Determine the [x, y] coordinate at the center of the cell enclosing the given text.  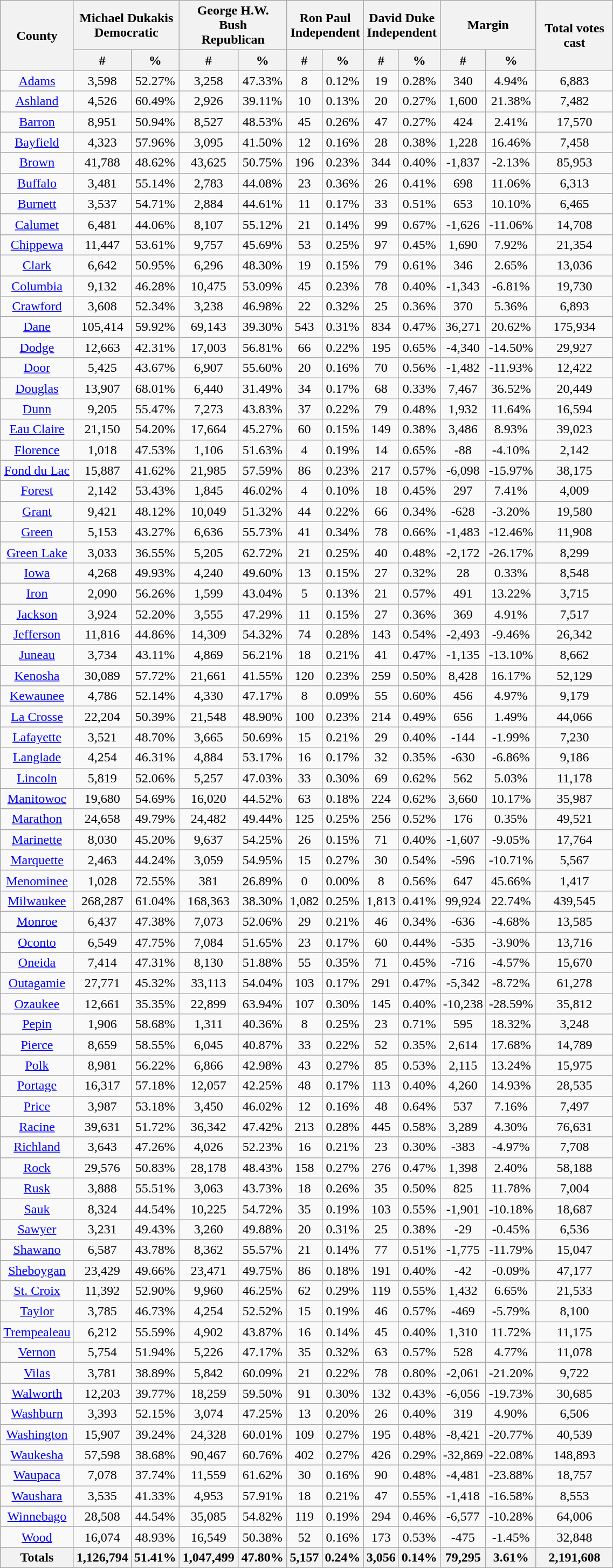
-1.99% [511, 737]
5,567 [574, 860]
51.65% [262, 942]
97 [381, 245]
0.10% [343, 491]
0.71% [419, 1024]
-10.18% [511, 1209]
7,078 [102, 1475]
43.11% [155, 655]
11.06% [511, 183]
2,614 [463, 1045]
537 [463, 1106]
15,907 [102, 1434]
44.06% [155, 224]
4,884 [208, 758]
24,328 [208, 1434]
6,636 [208, 532]
20.62% [511, 327]
69,143 [208, 327]
168,363 [208, 901]
224 [381, 799]
213 [304, 1127]
3,063 [208, 1188]
13.22% [511, 593]
49.60% [262, 573]
Jefferson [37, 635]
-16.58% [511, 1496]
3,924 [102, 614]
61.04% [155, 901]
16,594 [574, 409]
Green [37, 532]
-20.77% [511, 1434]
12,422 [574, 368]
39,023 [574, 429]
4.77% [511, 1352]
14,789 [574, 1045]
11,559 [208, 1475]
17,764 [574, 839]
43.04% [262, 593]
17,003 [208, 348]
7,482 [574, 101]
21,354 [574, 245]
29,927 [574, 348]
-5,342 [463, 983]
132 [381, 1393]
44.86% [155, 635]
50.83% [155, 1168]
62 [304, 1291]
10,049 [208, 511]
9,722 [574, 1373]
37.74% [155, 1475]
51.32% [262, 511]
Lafayette [37, 737]
3,231 [102, 1229]
-716 [463, 963]
18,687 [574, 1209]
3,715 [574, 593]
-32,869 [463, 1455]
491 [463, 593]
Sawyer [37, 1229]
Vernon [37, 1352]
3,033 [102, 552]
-11.06% [511, 224]
George H.W. BushRepublican [233, 25]
26.89% [262, 880]
Racine [37, 1127]
13,585 [574, 921]
21,150 [102, 429]
35,085 [208, 1516]
55.51% [155, 1188]
2.65% [511, 265]
11,392 [102, 1291]
369 [463, 614]
53.61% [155, 245]
3,059 [208, 860]
-144 [463, 737]
-475 [463, 1537]
44.08% [262, 183]
50.69% [262, 737]
45.66% [511, 880]
77 [381, 1250]
28,178 [208, 1168]
48.30% [262, 265]
40,539 [574, 1434]
7,230 [574, 737]
2,090 [102, 593]
90 [381, 1475]
7,414 [102, 963]
543 [304, 327]
3,248 [574, 1024]
3,095 [208, 142]
0.52% [419, 819]
32,848 [574, 1537]
8,428 [463, 676]
17,570 [574, 122]
9,757 [208, 245]
22,204 [102, 717]
6,045 [208, 1045]
-1,483 [463, 532]
55.47% [155, 409]
3,521 [102, 737]
2.41% [511, 122]
47.42% [262, 1127]
4,526 [102, 101]
8.93% [511, 429]
-3.90% [511, 942]
39,631 [102, 1127]
Fond du Lac [37, 470]
7,467 [463, 388]
Richland [37, 1147]
-21.20% [511, 1373]
4,240 [208, 573]
8,362 [208, 1250]
-630 [463, 758]
-4,481 [463, 1475]
49.43% [155, 1229]
60.76% [262, 1455]
4,323 [102, 142]
44.61% [262, 204]
4,869 [208, 655]
15,975 [574, 1065]
38,175 [574, 470]
Clark [37, 265]
340 [463, 81]
1,228 [463, 142]
6,549 [102, 942]
-4.68% [511, 921]
6,536 [574, 1229]
424 [463, 122]
21.38% [511, 101]
19,680 [102, 799]
3,258 [208, 81]
55.60% [262, 368]
50.95% [155, 265]
11,816 [102, 635]
44,066 [574, 717]
Jackson [37, 614]
-28.59% [511, 1004]
11,447 [102, 245]
7.92% [511, 245]
259 [381, 676]
5,205 [208, 552]
68.01% [155, 388]
3,238 [208, 307]
16,317 [102, 1086]
9,186 [574, 758]
16,020 [208, 799]
57.59% [262, 470]
51.63% [262, 450]
3,537 [102, 204]
5.03% [511, 778]
4.97% [511, 696]
2,115 [463, 1065]
Forest [37, 491]
2,463 [102, 860]
0.67% [419, 224]
60.01% [262, 1434]
50.94% [155, 122]
8,107 [208, 224]
43 [304, 1065]
3,074 [208, 1414]
58.55% [155, 1045]
0.58% [419, 1127]
Manitowoc [37, 799]
16.46% [511, 142]
3,450 [208, 1106]
4.90% [511, 1414]
7,073 [208, 921]
10.10% [511, 204]
0.66% [419, 532]
-6,577 [463, 1516]
158 [304, 1168]
11,175 [574, 1332]
17.68% [511, 1045]
54.71% [155, 204]
445 [381, 1127]
Kewaunee [37, 696]
1,082 [304, 901]
9,637 [208, 839]
43.67% [155, 368]
61,278 [574, 983]
Calumet [37, 224]
Winnebago [37, 1516]
-8,421 [463, 1434]
53 [304, 245]
9,205 [102, 409]
-15.97% [511, 470]
19,580 [574, 511]
-1,135 [463, 655]
20,449 [574, 388]
Monroe [37, 921]
79,295 [463, 1557]
63.94% [262, 1004]
26,342 [574, 635]
105,414 [102, 327]
12,203 [102, 1393]
3,785 [102, 1312]
6,481 [102, 224]
69 [381, 778]
1,311 [208, 1024]
2.40% [511, 1168]
-4.97% [511, 1147]
Shawano [37, 1250]
3,781 [102, 1373]
43.73% [262, 1188]
49.44% [262, 819]
15,047 [574, 1250]
59.50% [262, 1393]
54.82% [262, 1516]
49,521 [574, 819]
8,324 [102, 1209]
6,296 [208, 265]
439,545 [574, 901]
53.17% [262, 758]
145 [381, 1004]
38.89% [155, 1373]
1,417 [574, 880]
52.15% [155, 1414]
7,517 [574, 614]
Dunn [37, 409]
5 [304, 593]
11.78% [511, 1188]
149 [381, 429]
18.32% [511, 1024]
0.60% [419, 696]
Washington [37, 1434]
647 [463, 880]
100 [304, 717]
Lincoln [37, 778]
53.18% [155, 1106]
52.90% [155, 1291]
16.17% [511, 676]
-469 [463, 1312]
1,018 [102, 450]
54.72% [262, 1209]
31.49% [262, 388]
41.33% [155, 1496]
47,177 [574, 1270]
10.17% [511, 799]
5,819 [102, 778]
Douglas [37, 388]
42.31% [155, 348]
-10,238 [463, 1004]
0.61% [419, 265]
Walworth [37, 1393]
6,313 [574, 183]
-13.10% [511, 655]
7,273 [208, 409]
0 [304, 880]
49.93% [155, 573]
99,924 [463, 901]
68 [381, 388]
51.88% [262, 963]
56.22% [155, 1065]
56.81% [262, 348]
62.72% [262, 552]
41.55% [262, 676]
44.24% [155, 860]
0.49% [419, 717]
52.52% [262, 1312]
50.39% [155, 717]
9,960 [208, 1291]
Oneida [37, 963]
21,533 [574, 1291]
39.30% [262, 327]
11,078 [574, 1352]
6,893 [574, 307]
6,506 [574, 1414]
-12.46% [511, 532]
-29 [463, 1229]
6,907 [208, 368]
18,757 [574, 1475]
Total votes cast [574, 36]
51.72% [155, 1127]
7,458 [574, 142]
12,057 [208, 1086]
57.72% [155, 676]
30,089 [102, 676]
60.09% [262, 1373]
5,257 [208, 778]
85 [381, 1065]
Ron PaulIndependent [325, 25]
3,535 [102, 1496]
57.18% [155, 1086]
Marquette [37, 860]
27,771 [102, 983]
3,643 [102, 1147]
4.91% [511, 614]
43.83% [262, 409]
0.09% [343, 696]
6,587 [102, 1250]
40.36% [262, 1024]
David DukeIndependent [402, 25]
Menominee [37, 880]
38.30% [262, 901]
-1,343 [463, 286]
Adams [37, 81]
-0.09% [511, 1270]
1,845 [208, 491]
7,004 [574, 1188]
23,471 [208, 1270]
7.16% [511, 1106]
Totals [37, 1557]
47.38% [155, 921]
-1,607 [463, 839]
Rock [37, 1168]
Grant [37, 511]
54.32% [262, 635]
-2,172 [463, 552]
39.24% [155, 1434]
48.70% [155, 737]
7,084 [208, 942]
6,212 [102, 1332]
43.87% [262, 1332]
1,813 [381, 901]
Oconto [37, 942]
La Crosse [37, 717]
50.75% [262, 163]
3.61% [511, 1557]
-5.79% [511, 1312]
3,393 [102, 1414]
7,708 [574, 1147]
217 [381, 470]
57.96% [155, 142]
8,553 [574, 1496]
3,888 [102, 1188]
1.49% [511, 717]
Ozaukee [37, 1004]
3,598 [102, 81]
8,981 [102, 1065]
58,188 [574, 1168]
15,887 [102, 470]
11,178 [574, 778]
8,951 [102, 122]
1,028 [102, 880]
64,006 [574, 1516]
125 [304, 819]
51.41% [155, 1557]
3,555 [208, 614]
55.59% [155, 1332]
55.14% [155, 183]
54.69% [155, 799]
11.72% [511, 1332]
3,260 [208, 1229]
-26.17% [511, 552]
2,926 [208, 101]
6,642 [102, 265]
2,191,608 [574, 1557]
8,659 [102, 1045]
46.25% [262, 1291]
36,342 [208, 1127]
-3.20% [511, 511]
1,047,499 [208, 1557]
47.03% [262, 778]
Marathon [37, 819]
52,129 [574, 676]
-8.72% [511, 983]
St. Croix [37, 1291]
Portage [37, 1086]
109 [304, 1434]
10,225 [208, 1209]
Bayfield [37, 142]
43,625 [208, 163]
0.64% [419, 1106]
-19.73% [511, 1393]
Iron [37, 593]
-2.13% [511, 163]
6,465 [574, 204]
46.28% [155, 286]
24,482 [208, 819]
196 [304, 163]
55.57% [262, 1250]
37 [304, 409]
45.20% [155, 839]
47.75% [155, 942]
656 [463, 717]
1,432 [463, 1291]
-1.45% [511, 1537]
4,260 [463, 1086]
Florence [37, 450]
55.12% [262, 224]
Green Lake [37, 552]
Langlade [37, 758]
Taylor [37, 1312]
9,179 [574, 696]
Price [37, 1106]
54.04% [262, 983]
48.53% [262, 122]
Waukesha [37, 1455]
5,157 [304, 1557]
344 [381, 163]
-11.79% [511, 1250]
49.79% [155, 819]
13.24% [511, 1065]
47.33% [262, 81]
Columbia [37, 286]
1,106 [208, 450]
5,754 [102, 1352]
36.52% [511, 388]
21,548 [208, 717]
-6.86% [511, 758]
19,730 [574, 286]
8,548 [574, 573]
Wood [37, 1537]
35,987 [574, 799]
Kenosha [37, 676]
-6,056 [463, 1393]
834 [381, 327]
4,026 [208, 1147]
6,437 [102, 921]
0.24% [343, 1557]
14.93% [511, 1086]
23,429 [102, 1270]
1,906 [102, 1024]
8,662 [574, 655]
4,902 [208, 1332]
5,842 [208, 1373]
346 [463, 265]
1,398 [463, 1168]
Washburn [37, 1414]
13,036 [574, 265]
44 [304, 511]
-1,418 [463, 1496]
48.90% [262, 717]
Pierce [37, 1045]
-22.08% [511, 1455]
47.26% [155, 1147]
15,670 [574, 963]
30,685 [574, 1393]
-1,775 [463, 1250]
48.43% [262, 1168]
8,130 [208, 963]
1,310 [463, 1332]
0.20% [343, 1414]
46.98% [262, 307]
53.09% [262, 286]
Polk [37, 1065]
10,475 [208, 286]
0.00% [343, 880]
10 [304, 101]
698 [463, 183]
16,549 [208, 1537]
-596 [463, 860]
653 [463, 204]
Brown [37, 163]
52.20% [155, 614]
8,299 [574, 552]
54.20% [155, 429]
4.30% [511, 1127]
70 [381, 368]
45.27% [262, 429]
6,440 [208, 388]
319 [463, 1414]
5,226 [208, 1352]
28,508 [102, 1516]
276 [381, 1168]
12,663 [102, 348]
Buffalo [37, 183]
5,153 [102, 532]
0.44% [419, 942]
-4,340 [463, 348]
Waushara [37, 1496]
6,866 [208, 1065]
3,056 [381, 1557]
47.53% [155, 450]
Pepin [37, 1024]
175,934 [574, 327]
-10.71% [511, 860]
County [37, 36]
370 [463, 307]
47.29% [262, 614]
456 [463, 696]
-42 [463, 1270]
-23.88% [511, 1475]
-11.93% [511, 368]
176 [463, 819]
7.41% [511, 491]
Crawford [37, 307]
-1,901 [463, 1209]
9,132 [102, 286]
Dodge [37, 348]
61.62% [262, 1475]
42.98% [262, 1065]
6.65% [511, 1291]
-636 [463, 921]
85,953 [574, 163]
43.78% [155, 1250]
12,661 [102, 1004]
Marinette [37, 839]
562 [463, 778]
0.46% [419, 1516]
4,330 [208, 696]
4,786 [102, 696]
36.55% [155, 552]
49.88% [262, 1229]
-628 [463, 511]
-2,493 [463, 635]
21,661 [208, 676]
-4.57% [511, 963]
52.27% [155, 81]
-535 [463, 942]
39.77% [155, 1393]
-383 [463, 1147]
43.27% [155, 532]
7,497 [574, 1106]
34 [304, 388]
52.34% [155, 307]
50.38% [262, 1537]
4.94% [511, 81]
18,259 [208, 1393]
Juneau [37, 655]
-6,098 [463, 470]
14,708 [574, 224]
3,665 [208, 737]
36,271 [463, 327]
-10.28% [511, 1516]
173 [381, 1537]
29,576 [102, 1168]
3,481 [102, 183]
3,289 [463, 1127]
-6.81% [511, 286]
24,658 [102, 819]
2,884 [208, 204]
59.92% [155, 327]
53.43% [155, 491]
143 [381, 635]
5,425 [102, 368]
825 [463, 1188]
256 [381, 819]
Waupaca [37, 1475]
Outagamie [37, 983]
Sauk [37, 1209]
Burnett [37, 204]
8,030 [102, 839]
22.74% [511, 901]
9,421 [102, 511]
45.69% [262, 245]
-9.46% [511, 635]
56.26% [155, 593]
107 [304, 1004]
55.73% [262, 532]
-1,626 [463, 224]
214 [381, 717]
54.25% [262, 839]
3,734 [102, 655]
76,631 [574, 1127]
48.12% [155, 511]
-0.45% [511, 1229]
46.31% [155, 758]
22 [304, 307]
0.43% [419, 1393]
-88 [463, 450]
52.23% [262, 1147]
47.80% [262, 1557]
13,907 [102, 388]
90,467 [208, 1455]
-2,061 [463, 1373]
52.14% [155, 696]
0.80% [419, 1373]
1,599 [208, 593]
35.35% [155, 1004]
11,908 [574, 532]
1,126,794 [102, 1557]
41,788 [102, 163]
22,899 [208, 1004]
33,113 [208, 983]
3,486 [463, 429]
Chippewa [37, 245]
16,074 [102, 1537]
291 [381, 983]
381 [208, 880]
49.75% [262, 1270]
74 [304, 635]
35,812 [574, 1004]
0.12% [343, 81]
5.36% [511, 307]
40 [381, 552]
1,690 [463, 245]
41.62% [155, 470]
28,535 [574, 1086]
48.62% [155, 163]
-9.05% [511, 839]
Michael DukakisDemocratic [126, 25]
Margin [488, 25]
1,600 [463, 101]
-14.50% [511, 348]
8,527 [208, 122]
32 [381, 758]
40.87% [262, 1045]
4,009 [574, 491]
148,893 [574, 1455]
297 [463, 491]
120 [304, 676]
Iowa [37, 573]
91 [304, 1393]
Barron [37, 122]
13,716 [574, 942]
3,987 [102, 1106]
46.73% [155, 1312]
57.91% [262, 1496]
44.52% [262, 799]
191 [381, 1270]
426 [381, 1455]
42.25% [262, 1086]
4,268 [102, 573]
Ashland [37, 101]
41.50% [262, 142]
14 [381, 450]
21,985 [208, 470]
99 [381, 224]
45.32% [155, 983]
Eau Claire [37, 429]
Trempealeau [37, 1332]
17,664 [208, 429]
39.11% [262, 101]
113 [381, 1086]
3,608 [102, 307]
Vilas [37, 1373]
Sheboygan [37, 1270]
57,598 [102, 1455]
48.93% [155, 1537]
56.21% [262, 655]
8,100 [574, 1312]
Door [37, 368]
3,660 [463, 799]
4,953 [208, 1496]
38.68% [155, 1455]
-4.10% [511, 450]
Dane [37, 327]
402 [304, 1455]
-1,482 [463, 368]
47.31% [155, 963]
60.49% [155, 101]
268,287 [102, 901]
72.55% [155, 880]
-1,837 [463, 163]
294 [381, 1516]
54.95% [262, 860]
Rusk [37, 1188]
6,883 [574, 81]
47.25% [262, 1414]
1,932 [463, 409]
528 [463, 1352]
11.64% [511, 409]
49.66% [155, 1270]
58.68% [155, 1024]
2,783 [208, 183]
Milwaukee [37, 901]
51.94% [155, 1352]
14,309 [208, 635]
595 [463, 1024]
